Locate the cell with the specified text and output its [x, y] center coordinate. 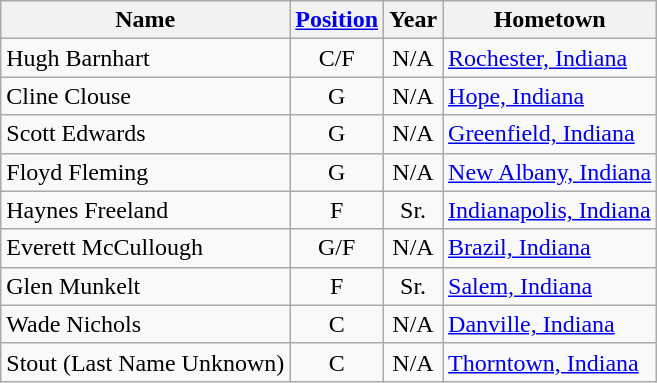
Wade Nichols [146, 324]
Floyd Fleming [146, 172]
Glen Munkelt [146, 286]
G/F [337, 248]
Hope, Indiana [550, 96]
Greenfield, Indiana [550, 134]
Rochester, Indiana [550, 58]
Haynes Freeland [146, 210]
Scott Edwards [146, 134]
Stout (Last Name Unknown) [146, 362]
Name [146, 20]
New Albany, Indiana [550, 172]
Cline Clouse [146, 96]
C/F [337, 58]
Thorntown, Indiana [550, 362]
Indianapolis, Indiana [550, 210]
Hugh Barnhart [146, 58]
Danville, Indiana [550, 324]
Year [414, 20]
Salem, Indiana [550, 286]
Position [337, 20]
Hometown [550, 20]
Brazil, Indiana [550, 248]
Everett McCullough [146, 248]
